Scan for the cell matching the given text and deliver its [x, y] coordinate at center. 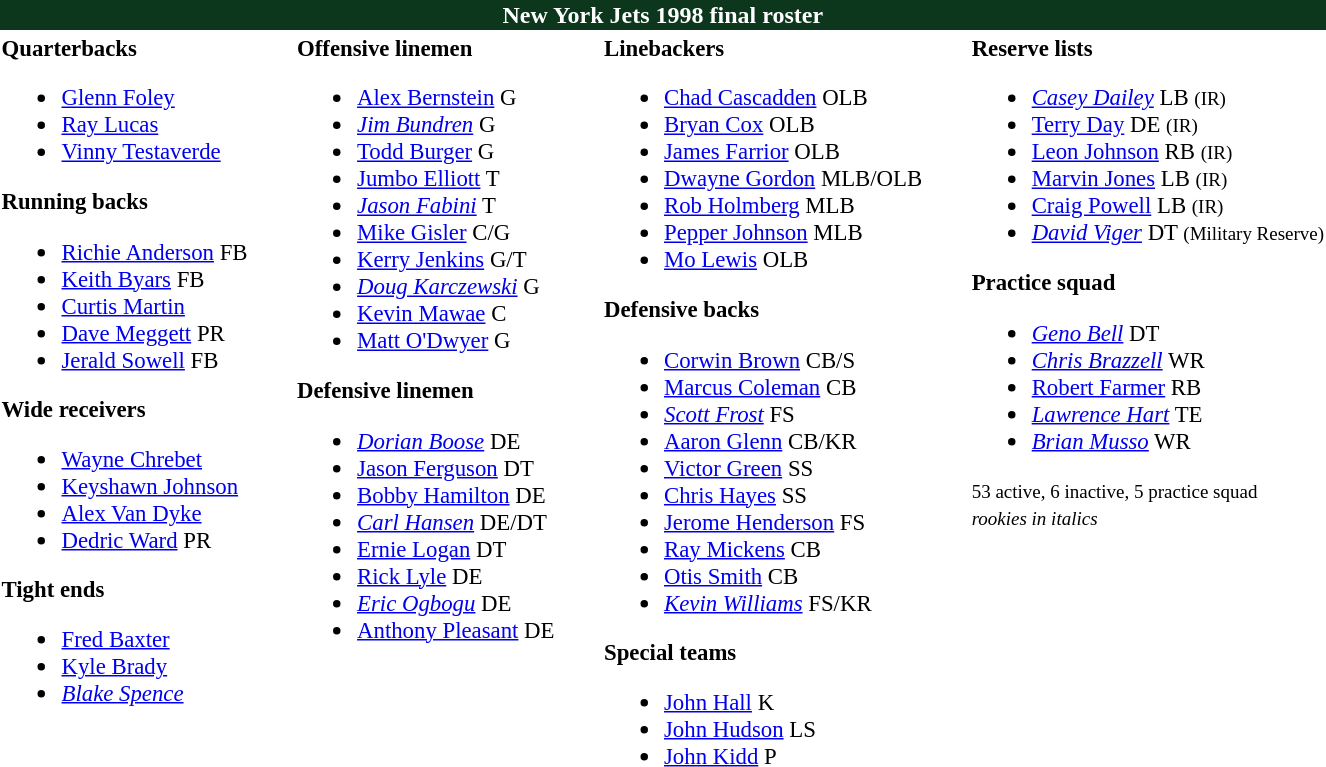
New York Jets 1998 final roster [663, 15]
